Pinpoint the cell where the given text exists, returning its (X, Y) midpoint coordinate. 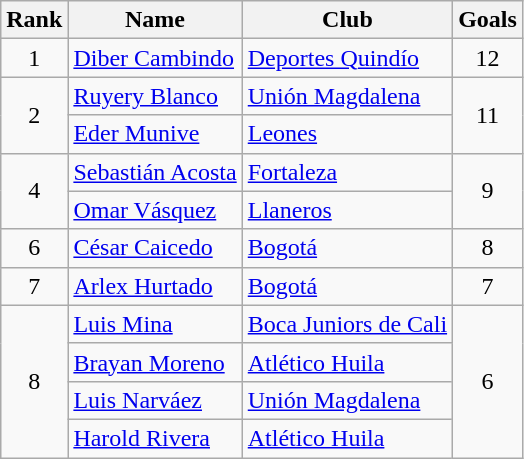
Diber Cambindo (155, 58)
Rank (34, 20)
Leones (347, 134)
César Caicedo (155, 248)
Boca Juniors de Cali (347, 324)
12 (488, 58)
Luis Narváez (155, 400)
Goals (488, 20)
11 (488, 115)
Sebastián Acosta (155, 172)
Fortaleza (347, 172)
Brayan Moreno (155, 362)
1 (34, 58)
Name (155, 20)
Luis Mina (155, 324)
9 (488, 191)
Deportes Quindío (347, 58)
Llaneros (347, 210)
2 (34, 115)
4 (34, 191)
Harold Rivera (155, 438)
Arlex Hurtado (155, 286)
Club (347, 20)
Ruyery Blanco (155, 96)
Omar Vásquez (155, 210)
Eder Munive (155, 134)
